Capture the cell that displays the provided text and extract its (x, y) central coordinate. 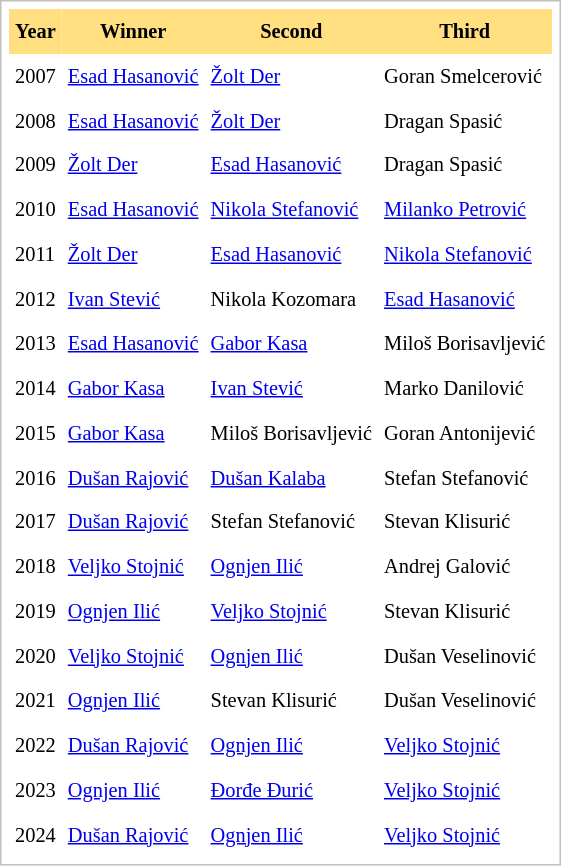
Second (292, 32)
2009 (36, 166)
2020 (36, 656)
Goran Antonijević (464, 434)
2021 (36, 700)
2024 (36, 834)
2016 (36, 478)
Dušan Kalaba (292, 478)
Milanko Petrović (464, 210)
2022 (36, 746)
2018 (36, 566)
Year (36, 32)
Đorđe Đurić (292, 790)
2023 (36, 790)
Goran Smelcerović (464, 76)
Andrej Galović (464, 566)
2010 (36, 210)
Third (464, 32)
2017 (36, 522)
2007 (36, 76)
2014 (36, 388)
2019 (36, 612)
Winner (134, 32)
Nikola Kozomara (292, 300)
2012 (36, 300)
2011 (36, 254)
2008 (36, 120)
2013 (36, 344)
2015 (36, 434)
Marko Danilović (464, 388)
